Extract the (X, Y) coordinate from the center of the cell holding the provided text.  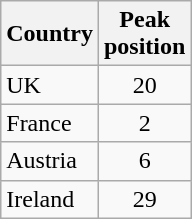
Peakposition (144, 34)
2 (144, 123)
France (50, 123)
20 (144, 85)
UK (50, 85)
29 (144, 199)
Austria (50, 161)
6 (144, 161)
Ireland (50, 199)
Country (50, 34)
